Search for the cell housing the specified text and yield its (x, y) center coordinate. 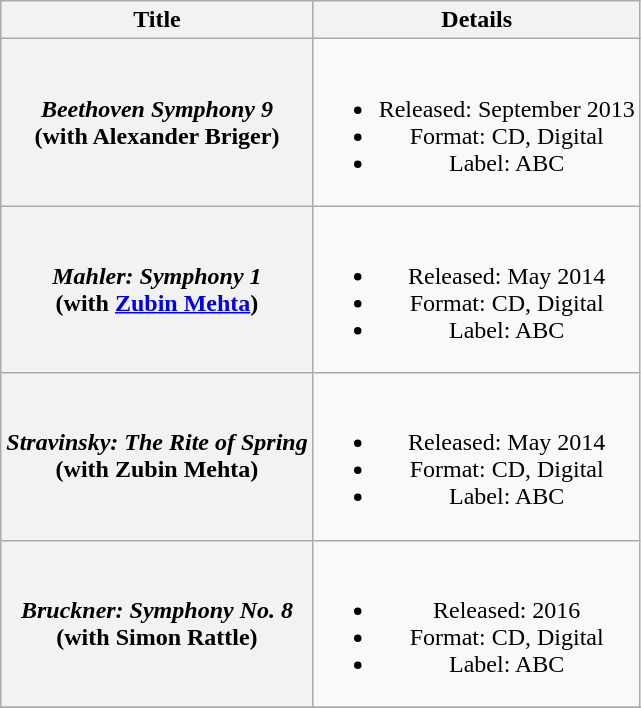
Released: September 2013Format: CD, DigitalLabel: ABC (476, 122)
Mahler: Symphony 1 (with Zubin Mehta) (157, 290)
Bruckner: Symphony No. 8 (with Simon Rattle) (157, 624)
Beethoven Symphony 9 (with Alexander Briger) (157, 122)
Title (157, 20)
Stravinsky: The Rite of Spring (with Zubin Mehta) (157, 456)
Released: 2016Format: CD, DigitalLabel: ABC (476, 624)
Details (476, 20)
